Extract the (x, y) coordinate from the center of the cell holding the provided text.  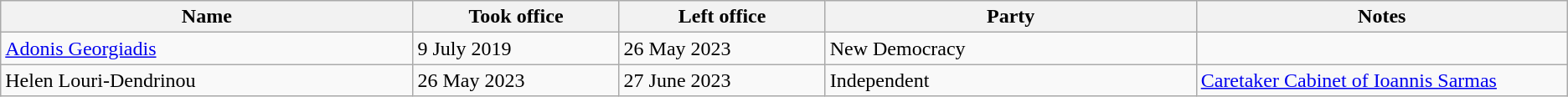
Caretaker Cabinet of Ioannis Sarmas (1382, 80)
Party (1010, 17)
Name (207, 17)
Independent (1010, 80)
9 July 2019 (516, 48)
Helen Louri-Dendrinou (207, 80)
Notes (1382, 17)
27 June 2023 (722, 80)
New Democracy (1010, 48)
Adonis Georgiadis (207, 48)
Took office (516, 17)
Left office (722, 17)
